From the cell containing the given text, extract its center point as [x, y] coordinate. 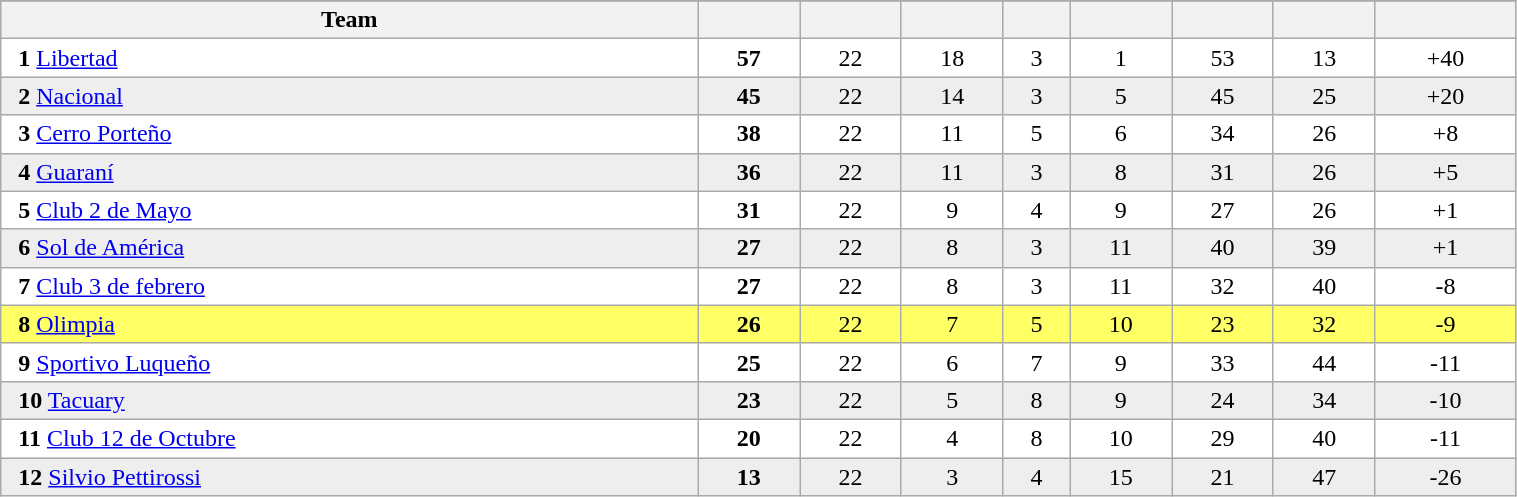
+20 [1446, 96]
7 Club 3 de febrero [350, 286]
+5 [1446, 172]
1 [1121, 58]
15 [1121, 477]
24 [1223, 400]
20 [749, 438]
3 Cerro Porteño [350, 134]
8 Olimpia [350, 324]
33 [1223, 362]
38 [749, 134]
47 [1324, 477]
1 Libertad [350, 58]
9 Sportivo Luqueño [350, 362]
39 [1324, 248]
+8 [1446, 134]
11 Club 12 de Octubre [350, 438]
21 [1223, 477]
-10 [1446, 400]
-26 [1446, 477]
Team [350, 20]
12 Silvio Pettirossi [350, 477]
2 Nacional [350, 96]
4 Guaraní [350, 172]
5 Club 2 de Mayo [350, 210]
29 [1223, 438]
6 Sol de América [350, 248]
53 [1223, 58]
-8 [1446, 286]
-9 [1446, 324]
57 [749, 58]
44 [1324, 362]
+40 [1446, 58]
10 Tacuary [350, 400]
14 [952, 96]
36 [749, 172]
18 [952, 58]
